Output the (x, y) coordinate of the center of the cell containing the given text.  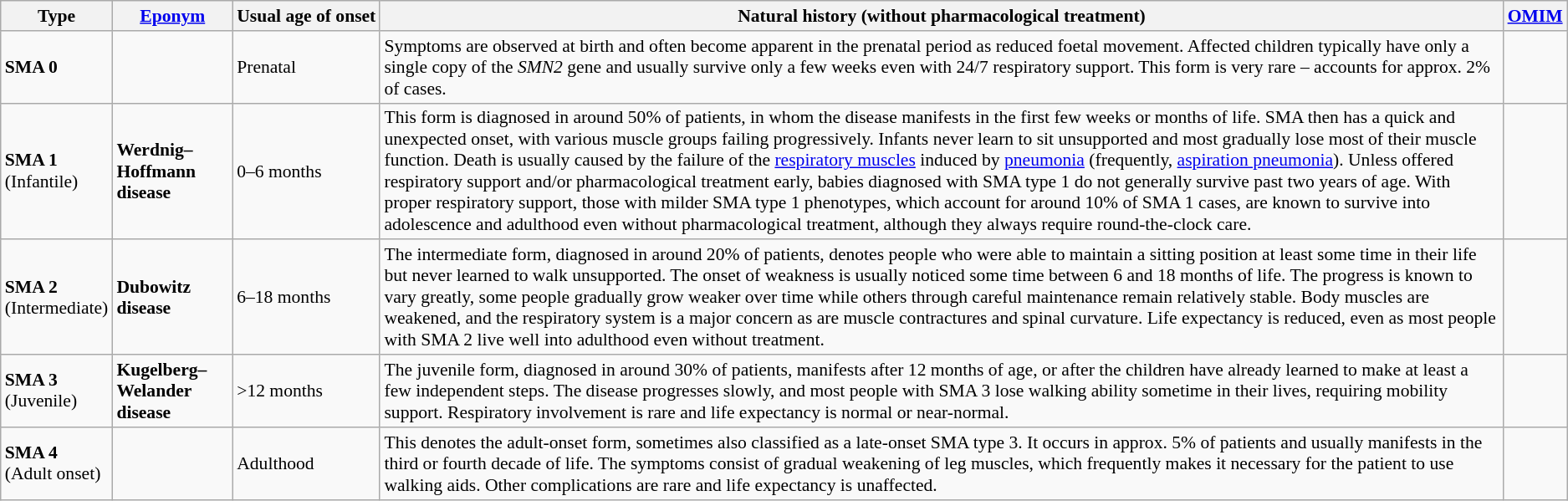
>12 months (306, 391)
Eponym (172, 16)
Werdnig–Hoffmann disease (172, 171)
0–6 months (306, 171)
Natural history (without pharmacological treatment) (942, 16)
Usual age of onset (306, 16)
Dubowitz disease (172, 298)
6–18 months (306, 298)
SMA 0 (57, 67)
SMA 2(Intermediate) (57, 298)
Adulthood (306, 463)
SMA 3(Juvenile) (57, 391)
OMIM (1535, 16)
Type (57, 16)
SMA 4(Adult onset) (57, 463)
Kugelberg–Welander disease (172, 391)
Prenatal (306, 67)
SMA 1(Infantile) (57, 171)
